Return [X, Y] of the center of cell containing provided text 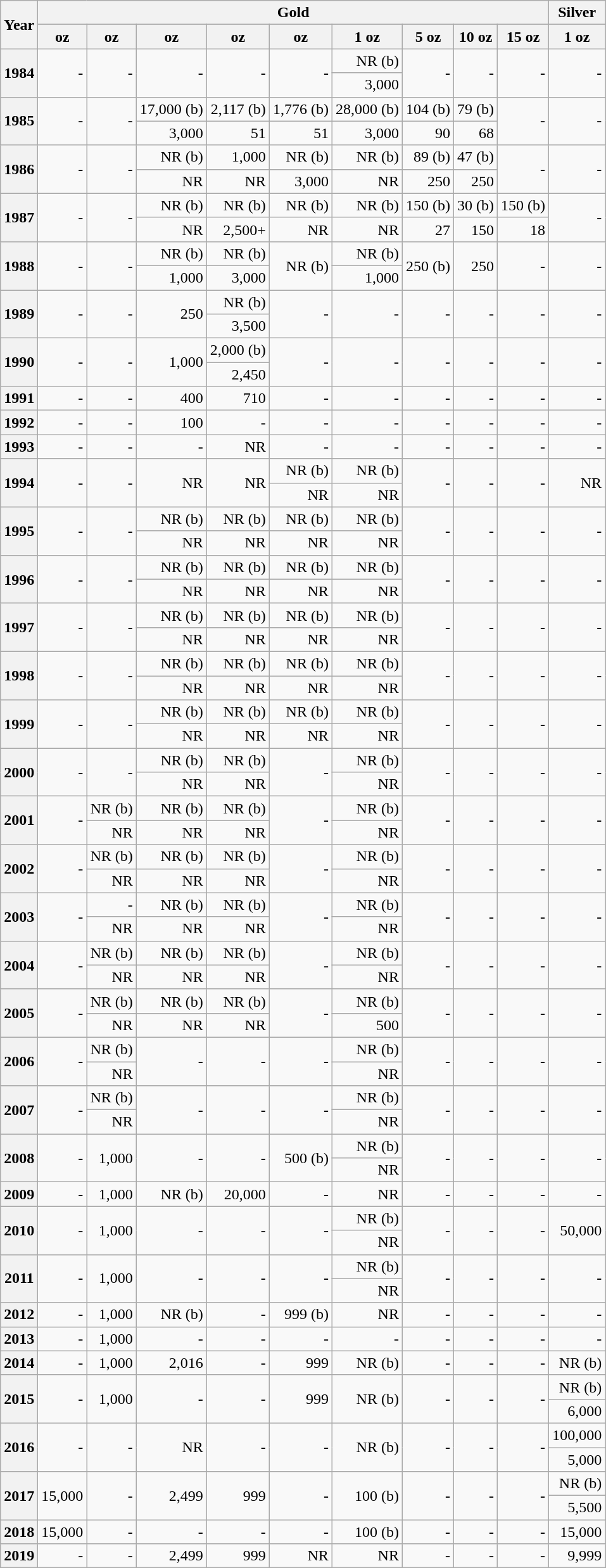
999 (b) [300, 1315]
2006 [19, 1061]
3,500 [238, 326]
2014 [19, 1363]
2,117 (b) [238, 109]
500 [367, 1025]
2,450 [238, 374]
1986 [19, 169]
2015 [19, 1399]
2011 [19, 1278]
10 oz [476, 37]
1992 [19, 423]
28,000 (b) [367, 109]
30 (b) [476, 205]
2001 [19, 820]
100,000 [578, 1435]
100 [171, 423]
2017 [19, 1496]
Year [19, 25]
1989 [19, 314]
5,000 [578, 1459]
1985 [19, 121]
2000 [19, 772]
2,000 (b) [238, 350]
250 (b) [428, 265]
27 [428, 229]
2008 [19, 1158]
400 [171, 398]
710 [238, 398]
1991 [19, 398]
68 [476, 133]
1993 [19, 447]
6,000 [578, 1411]
1996 [19, 579]
1995 [19, 531]
9,999 [578, 1556]
17,000 (b) [171, 109]
2010 [19, 1230]
2005 [19, 1013]
1988 [19, 265]
2019 [19, 1556]
15 oz [523, 37]
104 (b) [428, 109]
18 [523, 229]
1984 [19, 73]
1987 [19, 217]
20,000 [238, 1194]
5 oz [428, 37]
2016 [19, 1447]
2018 [19, 1532]
1,776 (b) [300, 109]
2,500+ [238, 229]
5,500 [578, 1508]
47 (b) [476, 157]
2002 [19, 869]
2,016 [171, 1363]
500 (b) [300, 1158]
Silver [578, 13]
2009 [19, 1194]
90 [428, 133]
1990 [19, 362]
2003 [19, 917]
150 [476, 229]
89 (b) [428, 157]
1998 [19, 675]
2013 [19, 1339]
Gold [294, 13]
79 (b) [476, 109]
2012 [19, 1315]
50,000 [578, 1230]
1997 [19, 627]
1994 [19, 483]
1999 [19, 724]
2007 [19, 1110]
2004 [19, 965]
